Return (X, Y) of the center of cell containing provided text 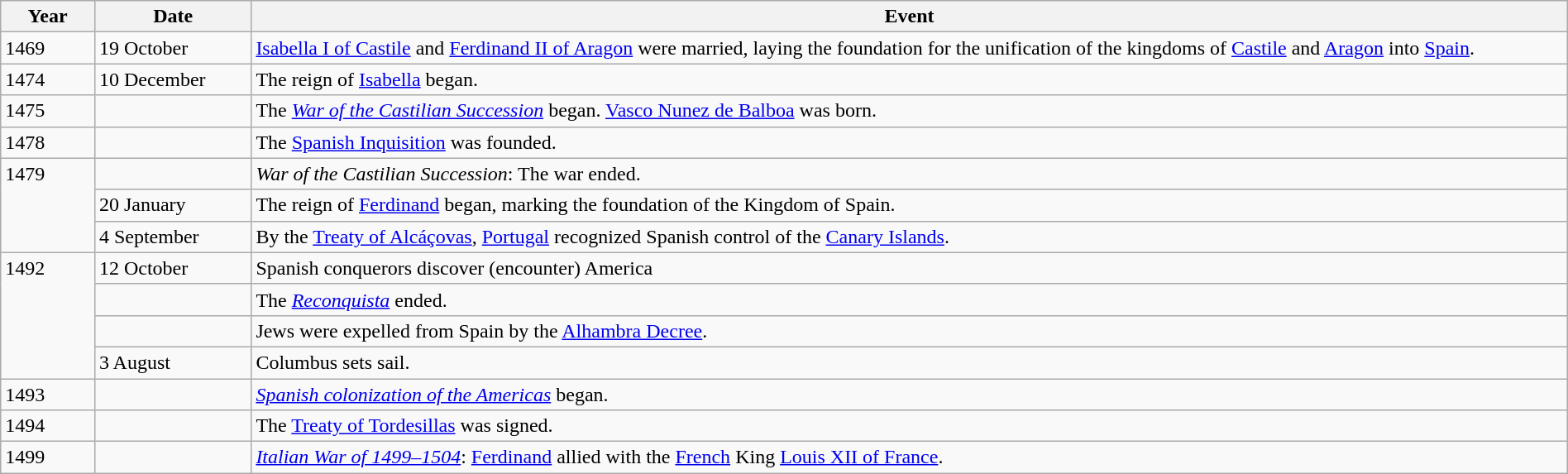
The Reconquista ended. (910, 299)
The War of the Castilian Succession began. Vasco Nunez de Balboa was born. (910, 111)
4 September (172, 237)
1474 (48, 79)
1478 (48, 142)
1494 (48, 426)
Italian War of 1499–1504: Ferdinand allied with the French King Louis XII of France. (910, 457)
The Spanish Inquisition was founded. (910, 142)
By the Treaty of Alcáçovas, Portugal recognized Spanish control of the Canary Islands. (910, 237)
19 October (172, 48)
1479 (48, 205)
3 August (172, 362)
Year (48, 17)
1493 (48, 395)
1492 (48, 315)
1475 (48, 111)
Jews were expelled from Spain by the Alhambra Decree. (910, 331)
12 October (172, 268)
1499 (48, 457)
Columbus sets sail. (910, 362)
1469 (48, 48)
20 January (172, 205)
The Treaty of Tordesillas was signed. (910, 426)
Event (910, 17)
Spanish colonization of the Americas began. (910, 395)
Date (172, 17)
War of the Castilian Succession: The war ended. (910, 174)
The reign of Ferdinand began, marking the foundation of the Kingdom of Spain. (910, 205)
10 December (172, 79)
The reign of Isabella began. (910, 79)
Spanish conquerors discover (encounter) America (910, 268)
